Determine the [X, Y] coordinate at the center of the cell enclosing the given text.  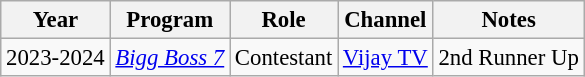
Program [170, 20]
2nd Runner Up [508, 58]
2023-2024 [56, 58]
Bigg Boss 7 [170, 58]
Role [284, 20]
Vijay TV [386, 58]
Contestant [284, 58]
Channel [386, 20]
Notes [508, 20]
Year [56, 20]
